Detect which cell encompasses the target text, then output its (x, y) center coordinate. 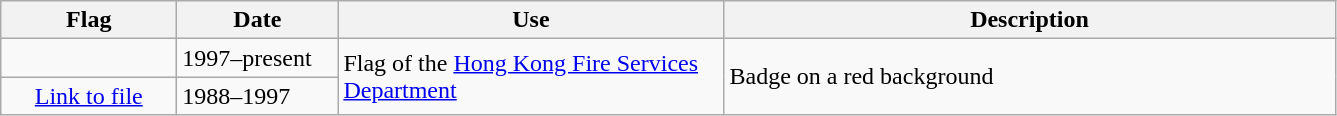
Use (531, 20)
Description (1030, 20)
1988–1997 (258, 96)
Badge on a red background (1030, 77)
1997–present (258, 58)
Flag of the Hong Kong Fire Services Department (531, 77)
Flag (89, 20)
Date (258, 20)
Link to file (89, 96)
